Provide the [X, Y] coordinate of the cell's center where the given text is located.  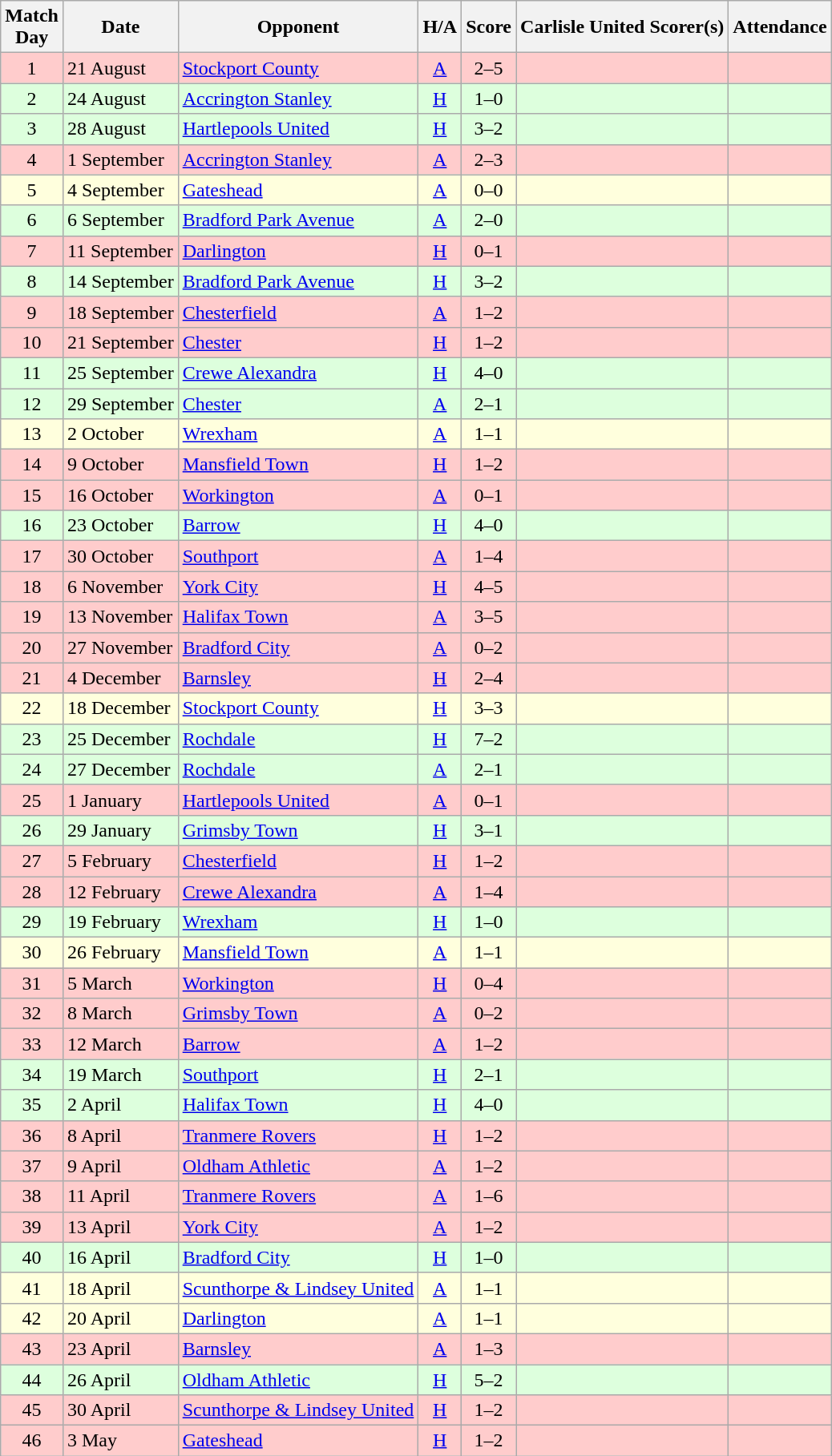
40 [32, 1257]
29 [32, 922]
46 [32, 1441]
35 [32, 1105]
1 January [120, 800]
9 April [120, 1166]
14 September [120, 281]
30 [32, 953]
44 [32, 1379]
20 [32, 647]
3–1 [489, 830]
5 February [120, 861]
9 [32, 312]
18 [32, 587]
41 [32, 1288]
2–3 [489, 159]
42 [32, 1318]
9 October [120, 465]
20 April [120, 1318]
13 November [120, 617]
5 March [120, 983]
24 [32, 769]
18 September [120, 312]
27 November [120, 647]
26 April [120, 1379]
Attendance [780, 27]
38 [32, 1196]
4 December [120, 678]
30 April [120, 1410]
21 September [120, 342]
Score [489, 27]
3 [32, 129]
25 [32, 800]
45 [32, 1410]
19 March [120, 1075]
32 [32, 1014]
6 November [120, 587]
7–2 [489, 739]
2 April [120, 1105]
22 [32, 708]
18 December [120, 708]
H/A [440, 27]
30 October [120, 556]
13 [32, 434]
3–5 [489, 617]
13 April [120, 1227]
1–3 [489, 1349]
31 [32, 983]
26 February [120, 953]
39 [32, 1227]
37 [32, 1166]
11 April [120, 1196]
11 [32, 373]
6 September [120, 220]
24 August [120, 99]
19 February [120, 922]
10 [32, 342]
25 December [120, 739]
43 [32, 1349]
Carlisle United Scorer(s) [622, 27]
2–0 [489, 220]
27 [32, 861]
1 [32, 68]
0–0 [489, 190]
4–5 [489, 587]
23 April [120, 1349]
28 [32, 892]
11 September [120, 251]
2 [32, 99]
1–6 [489, 1196]
15 [32, 495]
16 [32, 526]
0–4 [489, 983]
25 September [120, 373]
8 [32, 281]
14 [32, 465]
34 [32, 1075]
Opponent [298, 27]
12 [32, 403]
8 April [120, 1135]
33 [32, 1044]
18 April [120, 1288]
5–2 [489, 1379]
19 [32, 617]
2–5 [489, 68]
Match Day [32, 27]
16 October [120, 495]
23 October [120, 526]
29 September [120, 403]
6 [32, 220]
8 March [120, 1014]
3 May [120, 1441]
12 February [120, 892]
5 [32, 190]
12 March [120, 1044]
26 [32, 830]
Date [120, 27]
27 December [120, 769]
4 [32, 159]
16 April [120, 1257]
21 August [120, 68]
28 August [120, 129]
36 [32, 1135]
29 January [120, 830]
4 September [120, 190]
7 [32, 251]
23 [32, 739]
2 October [120, 434]
17 [32, 556]
21 [32, 678]
2–4 [489, 678]
3–3 [489, 708]
1 September [120, 159]
